Return the [x, y] coordinate for the center point of the cell that contains the specified text.  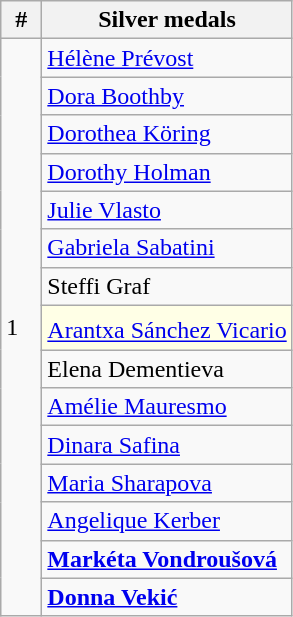
Steffi Graf [167, 286]
Dorothea Köring [167, 134]
# [22, 20]
Donna Vekić [167, 597]
Hélène Prévost [167, 58]
Amélie Mauresmo [167, 407]
1 [22, 328]
Dora Boothby [167, 96]
Maria Sharapova [167, 483]
Arantxa Sánchez Vicario [167, 328]
Silver medals [167, 20]
Dinara Safina [167, 445]
Gabriela Sabatini [167, 248]
Julie Vlasto [167, 210]
Dorothy Holman [167, 172]
Elena Dementieva [167, 369]
Angelique Kerber [167, 521]
Markéta Vondroušová [167, 559]
